Return the (x, y) coordinate for the center point of the cell that contains the specified text.  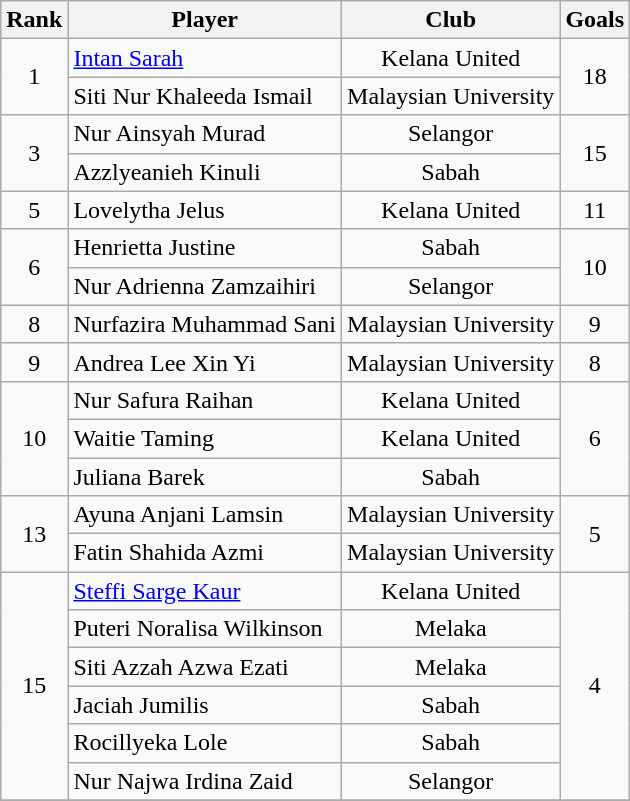
3 (34, 153)
Rocillyeka Lole (205, 743)
Nur Ainsyah Murad (205, 134)
11 (595, 210)
Club (451, 20)
Goals (595, 20)
Lovelytha Jelus (205, 210)
Player (205, 20)
Nurfazira Muhammad Sani (205, 324)
Nur Najwa Irdina Zaid (205, 781)
Azzlyeanieh Kinuli (205, 172)
Andrea Lee Xin Yi (205, 362)
Nur Adrienna Zamzaihiri (205, 286)
Juliana Barek (205, 477)
Steffi Sarge Kaur (205, 591)
Jaciah Jumilis (205, 705)
18 (595, 77)
1 (34, 77)
Henrietta Justine (205, 248)
Waitie Taming (205, 438)
Ayuna Anjani Lamsin (205, 515)
Fatin Shahida Azmi (205, 553)
Siti Nur Khaleeda Ismail (205, 96)
13 (34, 534)
Intan Sarah (205, 58)
Rank (34, 20)
4 (595, 686)
Siti Azzah Azwa Ezati (205, 667)
Puteri Noralisa Wilkinson (205, 629)
Nur Safura Raihan (205, 400)
